Locate the cell with the specified text and output its [x, y] center coordinate. 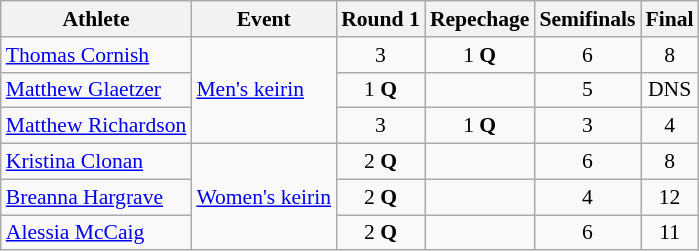
5 [587, 90]
Kristina Clonan [96, 162]
Round 1 [380, 19]
DNS [670, 90]
Men's keirin [264, 90]
Alessia McCaig [96, 233]
Event [264, 19]
Thomas Cornish [96, 55]
Final [670, 19]
Athlete [96, 19]
12 [670, 197]
Semifinals [587, 19]
Matthew Glaetzer [96, 90]
Repechage [480, 19]
Women's keirin [264, 198]
11 [670, 233]
Matthew Richardson [96, 126]
Breanna Hargrave [96, 197]
